Capture the cell that displays the provided text and extract its [X, Y] central coordinate. 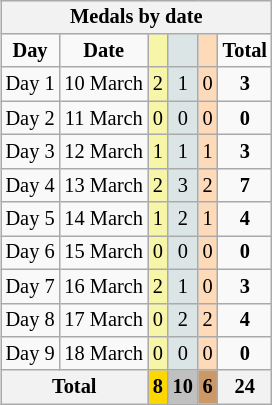
17 March [103, 320]
Date [103, 51]
24 [245, 387]
Day 8 [30, 320]
Day 5 [30, 219]
11 March [103, 118]
8 [158, 387]
13 March [103, 185]
10 [183, 387]
Medals by date [136, 17]
12 March [103, 152]
Day [30, 51]
14 March [103, 219]
Day 2 [30, 118]
15 March [103, 253]
Day 6 [30, 253]
Day 4 [30, 185]
Day 1 [30, 84]
Day 7 [30, 286]
Day 9 [30, 354]
16 March [103, 286]
10 March [103, 84]
7 [245, 185]
6 [208, 387]
18 March [103, 354]
Day 3 [30, 152]
